Find where the given text appears and provide that cell's center as [x, y] coordinate. 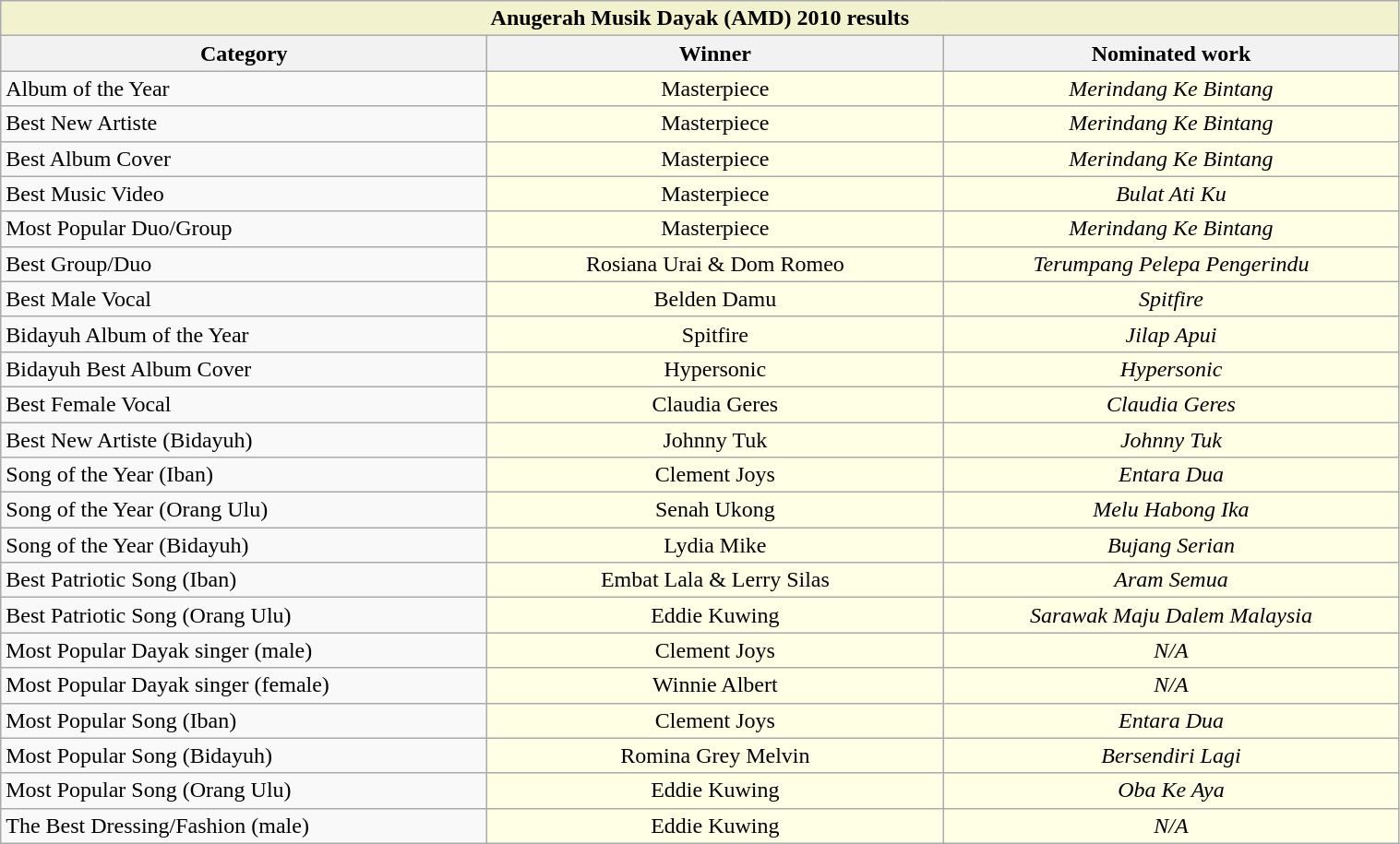
Best Patriotic Song (Orang Ulu) [244, 615]
Most Popular Dayak singer (male) [244, 650]
Romina Grey Melvin [715, 755]
Sarawak Maju Dalem Malaysia [1171, 615]
Most Popular Song (Iban) [244, 720]
Category [244, 53]
Most Popular Song (Bidayuh) [244, 755]
Best Album Cover [244, 159]
Embat Lala & Lerry Silas [715, 580]
Best Music Video [244, 194]
Rosiana Urai & Dom Romeo [715, 264]
Nominated work [1171, 53]
Song of the Year (Iban) [244, 475]
Song of the Year (Bidayuh) [244, 545]
Bujang Serian [1171, 545]
Bidayuh Album of the Year [244, 334]
Best Male Vocal [244, 299]
Most Popular Duo/Group [244, 229]
Best Patriotic Song (Iban) [244, 580]
Best New Artiste [244, 124]
Senah Ukong [715, 510]
Album of the Year [244, 89]
Bulat Ati Ku [1171, 194]
Oba Ke Aya [1171, 791]
Belden Damu [715, 299]
Best Group/Duo [244, 264]
The Best Dressing/Fashion (male) [244, 826]
Most Popular Dayak singer (female) [244, 685]
Best Female Vocal [244, 404]
Best New Artiste (Bidayuh) [244, 440]
Winnie Albert [715, 685]
Bidayuh Best Album Cover [244, 369]
Winner [715, 53]
Melu Habong Ika [1171, 510]
Lydia Mike [715, 545]
Song of the Year (Orang Ulu) [244, 510]
Jilap Apui [1171, 334]
Most Popular Song (Orang Ulu) [244, 791]
Terumpang Pelepa Pengerindu [1171, 264]
Anugerah Musik Dayak (AMD) 2010 results [700, 18]
Bersendiri Lagi [1171, 755]
Aram Semua [1171, 580]
